Extract the (X, Y) coordinate from the center of the cell holding the provided text.  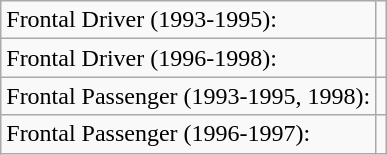
Frontal Driver (1993-1995): (188, 20)
Frontal Passenger (1996-1997): (188, 134)
Frontal Driver (1996-1998): (188, 58)
Frontal Passenger (1993-1995, 1998): (188, 96)
